Provide the [X, Y] coordinate of the cell's center where the given text is located.  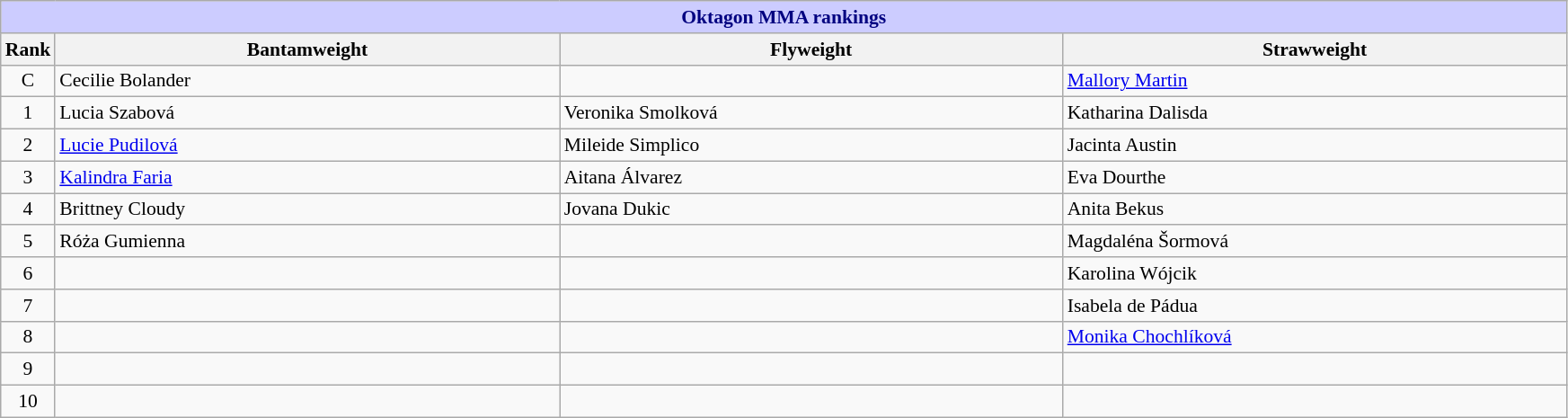
Mileide Simplico [811, 146]
2 [29, 146]
Eva Dourthe [1316, 177]
Mallory Martin [1316, 81]
Strawweight [1316, 49]
9 [29, 369]
Jovana Dukic [811, 209]
Isabela de Pádua [1316, 306]
Kalindra Faria [307, 177]
Róża Gumienna [307, 242]
4 [29, 209]
Lucia Szabová [307, 113]
Rank [29, 49]
1 [29, 113]
Anita Bekus [1316, 209]
Monika Chochlíková [1316, 337]
7 [29, 306]
Bantamweight [307, 49]
Magdaléna Šormová [1316, 242]
Cecilie Bolander [307, 81]
Oktagon MMA rankings [784, 17]
3 [29, 177]
Flyweight [811, 49]
6 [29, 273]
10 [29, 402]
Veronika Smolková [811, 113]
Lucie Pudilová [307, 146]
8 [29, 337]
Katharina Dalisda [1316, 113]
Brittney Cloudy [307, 209]
C [29, 81]
Aitana Álvarez [811, 177]
Jacinta Austin [1316, 146]
Karolina Wójcik [1316, 273]
5 [29, 242]
